Output the [X, Y] coordinate of the center of the cell containing the given text.  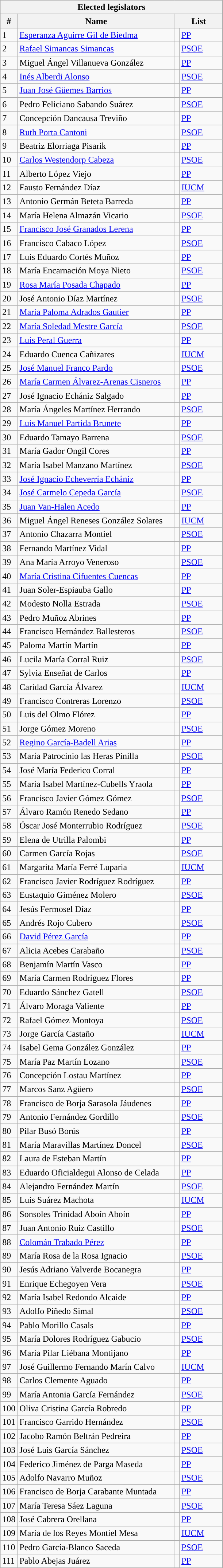
Margarita María Ferré Luparia [96, 867]
53 [9, 756]
Jorge Gómez Moreno [96, 729]
José Luis García Sánchez [96, 1450]
María de los Reyes Montiel Mesa [96, 1533]
102 [9, 1436]
María Gador Ongil Cores [96, 451]
71 [9, 1006]
62 [9, 881]
68 [9, 964]
Pablo Morillo Casals [96, 1325]
Esperanza Aguirre Gil de Biedma [96, 35]
55 [9, 784]
42 [9, 604]
14 [9, 215]
José Carmelo Cepeda García [96, 493]
María Soledad Mestre García [96, 326]
23 [9, 340]
64 [9, 909]
Sonsoles Trinidad Aboín Aboín [96, 1214]
Juan Soler-Espiauba Gallo [96, 590]
Jacobo Ramón Beltrán Pedreira [96, 1436]
28 [9, 410]
Adolfo Piñedo Simal [96, 1311]
Paloma Martín Martín [96, 645]
8 [9, 132]
90 [9, 1269]
47 [9, 673]
63 [9, 895]
Francisco José Granados Lerena [96, 229]
74 [9, 1048]
Inés Alberdi Alonso [96, 77]
# [9, 21]
María Isabel Martínez-Cubells Yraola [96, 784]
Concepción Dancausa Treviño [96, 118]
Laura de Esteban Martín [96, 1159]
Antonio Chazarra Montiel [96, 534]
Beatriz Elorriaga Pisarik [96, 146]
Ruth Porta Cantoni [96, 132]
27 [9, 395]
Sylvia Enseñat de Carlos [96, 673]
20 [9, 299]
Oliva Cristina García Robredo [96, 1408]
Rafael Simancas Simancas [96, 49]
Luis Peral Guerra [96, 340]
105 [9, 1478]
Jesús Adriano Valverde Bocanegra [96, 1269]
51 [9, 729]
María Patrocinio las Heras Pinilla [96, 756]
19 [9, 285]
Enrique Echegoyen Vera [96, 1283]
48 [9, 687]
9 [9, 146]
37 [9, 534]
6 [9, 104]
54 [9, 770]
María Ángeles Martínez Herrando [96, 410]
31 [9, 451]
72 [9, 1020]
95 [9, 1339]
Luis Suárez Machota [96, 1200]
38 [9, 548]
Rosa María Posada Chapado [96, 285]
109 [9, 1533]
Jorge García Castaño [96, 1034]
Colomán Trabado Pérez [96, 1242]
81 [9, 1145]
52 [9, 742]
Pilar Busó Borús [96, 1131]
111 [9, 1561]
50 [9, 715]
José Guillermo Fernando Marín Calvo [96, 1367]
15 [9, 229]
María Paloma Adrados Gautier [96, 312]
40 [9, 576]
80 [9, 1131]
36 [9, 520]
22 [9, 326]
96 [9, 1353]
María Rosa de la Rosa Ignacio [96, 1256]
Carlos Westendorp Cabeza [96, 160]
Eduardo Oficialdegui Alonso de Celada [96, 1173]
Miguel Ángel Reneses González Solares [96, 520]
94 [9, 1325]
21 [9, 312]
59 [9, 839]
Marcos Sanz Agüero [96, 1089]
98 [9, 1381]
María Paz Martín Lozano [96, 1062]
83 [9, 1173]
91 [9, 1283]
Luis del Olmo Flórez [96, 715]
Óscar José Monterrubio Rodríguez [96, 826]
1 [9, 35]
María Isabel Redondo Alcaide [96, 1298]
Antonio Germán Beteta Barreda [96, 202]
106 [9, 1491]
Juan José Güemes Barrios [96, 90]
60 [9, 854]
78 [9, 1103]
María Carmen Rodríguez Flores [96, 978]
María Antonia García Fernández [96, 1395]
Álvaro Moraga Valiente [96, 1006]
Caridad García Álvarez [96, 687]
Francisco de Borja Sarasola Jáudenes [96, 1103]
61 [9, 867]
110 [9, 1547]
Alicia Acebes Carabaño [96, 951]
María Pilar Liébana Montijano [96, 1353]
Álvaro Ramón Renedo Sedano [96, 812]
List [199, 21]
66 [9, 937]
José Ignacio Echeverría Echániz [96, 479]
Carmen García Rojas [96, 854]
35 [9, 507]
María Encarnación Moya Nieto [96, 271]
Eduardo Cuenca Cañizares [96, 354]
57 [9, 812]
46 [9, 659]
65 [9, 923]
89 [9, 1256]
Pedro Feliciano Sabando Suárez [96, 104]
María Dolores Rodríguez Gabucio [96, 1339]
Alejandro Fernández Martín [96, 1186]
Fausto Fernández Díaz [96, 188]
María Cristina Cifuentes Cuencas [96, 576]
101 [9, 1422]
Jesús Fermosel Díaz [96, 909]
Pedro García-Blanco Saceda [96, 1547]
7 [9, 118]
Carlos Clemente Aguado [96, 1381]
Eduardo Tamayo Barrena [96, 437]
92 [9, 1298]
32 [9, 465]
Eduardo Sánchez Gatell [96, 992]
Francisco Javier Rodríguez Rodríguez [96, 881]
Concepción Lostau Martínez [96, 1076]
34 [9, 493]
Andrés Rojo Cubero [96, 923]
Francisco Hernández Ballesteros [96, 632]
Rafael Gómez Montoya [96, 1020]
José Cabrera Orellana [96, 1520]
108 [9, 1520]
11 [9, 174]
25 [9, 368]
Francisco Javier Gómez Gómez [96, 798]
69 [9, 978]
Elected legislators [112, 7]
Adolfo Navarro Muñoz [96, 1478]
73 [9, 1034]
Alberto López Viejo [96, 174]
24 [9, 354]
39 [9, 562]
Fernando Martínez Vidal [96, 548]
Federico Jiménez de Parga Maseda [96, 1464]
56 [9, 798]
88 [9, 1242]
Lucila María Corral Ruiz [96, 659]
79 [9, 1117]
Elena de Utrilla Palombi [96, 839]
13 [9, 202]
85 [9, 1200]
María Carmen Álvarez-Arenas Cisneros [96, 382]
David Pérez García [96, 937]
93 [9, 1311]
84 [9, 1186]
Benjamín Martín Vasco [96, 964]
María Isabel Manzano Martínez [96, 465]
Modesto Nolla Estrada [96, 604]
3 [9, 63]
100 [9, 1408]
Luis Eduardo Cortés Muñoz [96, 257]
Eustaquio Giménez Molero [96, 895]
José Manuel Franco Pardo [96, 368]
18 [9, 271]
75 [9, 1062]
103 [9, 1450]
Francisco Cabaco López [96, 243]
Juan Antonio Ruiz Castillo [96, 1228]
Antonio Fernández Gordillo [96, 1117]
Francisco Contreras Lorenzo [96, 701]
76 [9, 1076]
Name [96, 21]
97 [9, 1367]
5 [9, 90]
4 [9, 77]
María Maravillas Martínez Doncel [96, 1145]
49 [9, 701]
José María Federico Corral [96, 770]
77 [9, 1089]
Pedro Muñoz Abrines [96, 618]
107 [9, 1506]
12 [9, 188]
José Antonio Díaz Martínez [96, 299]
José Ignacio Echániz Salgado [96, 395]
Luis Manuel Partida Brunete [96, 424]
2 [9, 49]
99 [9, 1395]
70 [9, 992]
87 [9, 1228]
Francisco Garrido Hernández [96, 1422]
Miguel Ángel Villanueva González [96, 63]
10 [9, 160]
María Helena Almazán Vicario [96, 215]
17 [9, 257]
Ana María Arroyo Veneroso [96, 562]
58 [9, 826]
Francisco de Borja Carabante Muntada [96, 1491]
16 [9, 243]
33 [9, 479]
104 [9, 1464]
Juan Van-Halen Acedo [96, 507]
Pablo Abejas Juárez [96, 1561]
26 [9, 382]
44 [9, 632]
45 [9, 645]
86 [9, 1214]
30 [9, 437]
29 [9, 424]
Regino García-Badell Arias [96, 742]
María Teresa Sáez Laguna [96, 1506]
Isabel Gema González González [96, 1048]
67 [9, 951]
43 [9, 618]
41 [9, 590]
82 [9, 1159]
